Locate the cell with the specified text and output its (x, y) center coordinate. 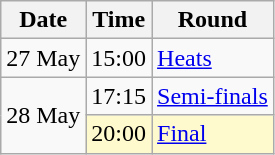
20:00 (119, 134)
Semi-finals (213, 96)
15:00 (119, 58)
Round (213, 20)
Time (119, 20)
Date (44, 20)
17:15 (119, 96)
Final (213, 134)
Heats (213, 58)
28 May (44, 115)
27 May (44, 58)
